Identify which cell holds the provided text, then report its [x, y] central coordinate. 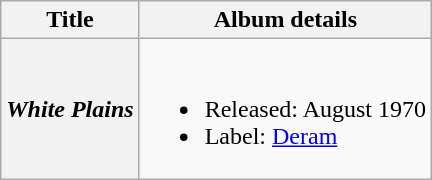
White Plains [70, 109]
Released: August 1970Label: Deram [285, 109]
Album details [285, 20]
Title [70, 20]
